Return (X, Y) of the center of cell containing provided text 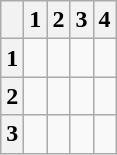
4 (104, 20)
